Output the [x, y] coordinate of the center of the cell containing the given text.  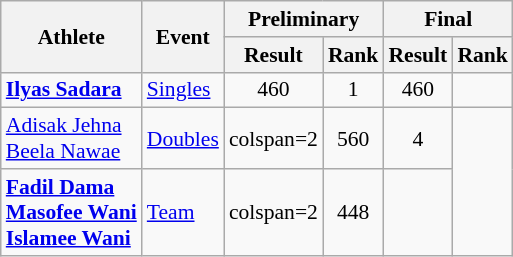
1 [354, 90]
Preliminary [304, 19]
Final [448, 19]
560 [354, 138]
Adisak Jehna Beela Nawae [72, 138]
Team [183, 212]
Doubles [183, 138]
Fadil Dama Masofee Wani Islamee Wani [72, 212]
Athlete [72, 36]
Ilyas Sadara [72, 90]
Event [183, 36]
4 [418, 138]
Singles [183, 90]
448 [354, 212]
